Return the (x, y) coordinate for the center point of the cell that contains the specified text.  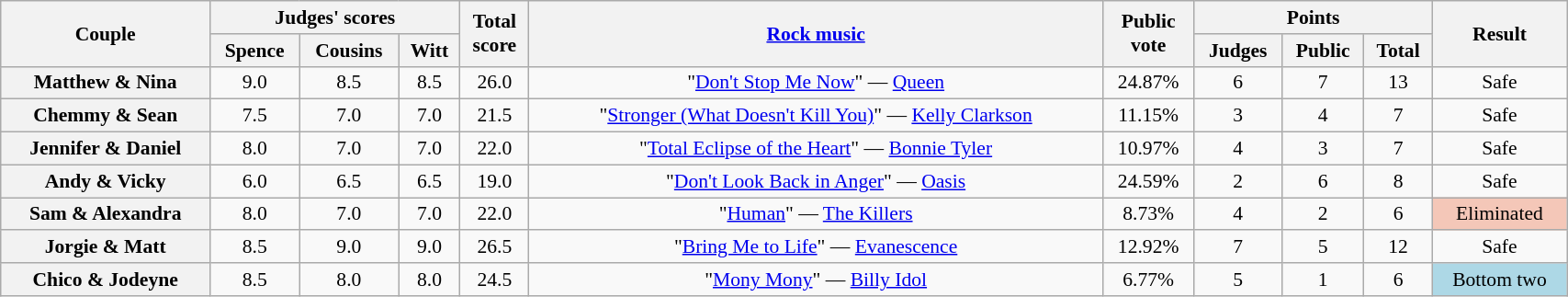
Jennifer & Daniel (106, 149)
19.0 (494, 181)
Sam & Alexandra (106, 214)
"Human" — The Killers (816, 214)
Public (1323, 51)
8 (1398, 181)
21.5 (494, 116)
"Stronger (What Doesn't Kill You)" — Kelly Clarkson (816, 116)
Result (1499, 33)
Andy & Vicky (106, 181)
Matthew & Nina (106, 83)
Eliminated (1499, 214)
26.0 (494, 83)
12.92% (1148, 247)
"Mony Mony" — Billy Idol (816, 280)
Cousins (349, 51)
Chico & Jodeyne (106, 280)
Judges (1238, 51)
Judges' scores (335, 17)
"Bring Me to Life" — Evanescence (816, 247)
12 (1398, 247)
24.87% (1148, 83)
1 (1323, 280)
8.73% (1148, 214)
11.15% (1148, 116)
Totalscore (494, 33)
Chemmy & Sean (106, 116)
7.5 (255, 116)
Total (1398, 51)
Spence (255, 51)
Points (1314, 17)
Jorgie & Matt (106, 247)
24.5 (494, 280)
24.59% (1148, 181)
Publicvote (1148, 33)
6.77% (1148, 280)
10.97% (1148, 149)
Witt (430, 51)
13 (1398, 83)
6.0 (255, 181)
Couple (106, 33)
Bottom two (1499, 280)
26.5 (494, 247)
Rock music (816, 33)
"Total Eclipse of the Heart" — Bonnie Tyler (816, 149)
"Don't Look Back in Anger" — Oasis (816, 181)
"Don't Stop Me Now" — Queen (816, 83)
